For the text-containing cell, return its midpoint in (X, Y) coordinate format. 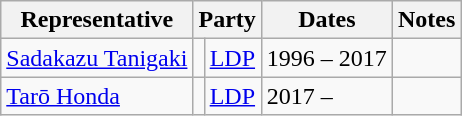
Dates (326, 20)
Representative (97, 20)
Sadakazu Tanigaki (97, 58)
Tarō Honda (97, 96)
1996 – 2017 (326, 58)
Notes (426, 20)
2017 – (326, 96)
Party (227, 20)
